Locate the cell with the specified text and output its [x, y] center coordinate. 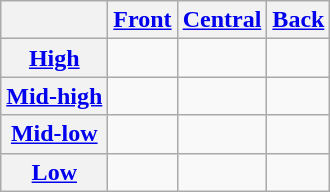
Mid-high [54, 96]
Central [222, 20]
Low [54, 172]
High [54, 58]
Mid-low [54, 134]
Front [142, 20]
Back [298, 20]
